Return the [X, Y] coordinate for the center point of the cell that contains the specified text.  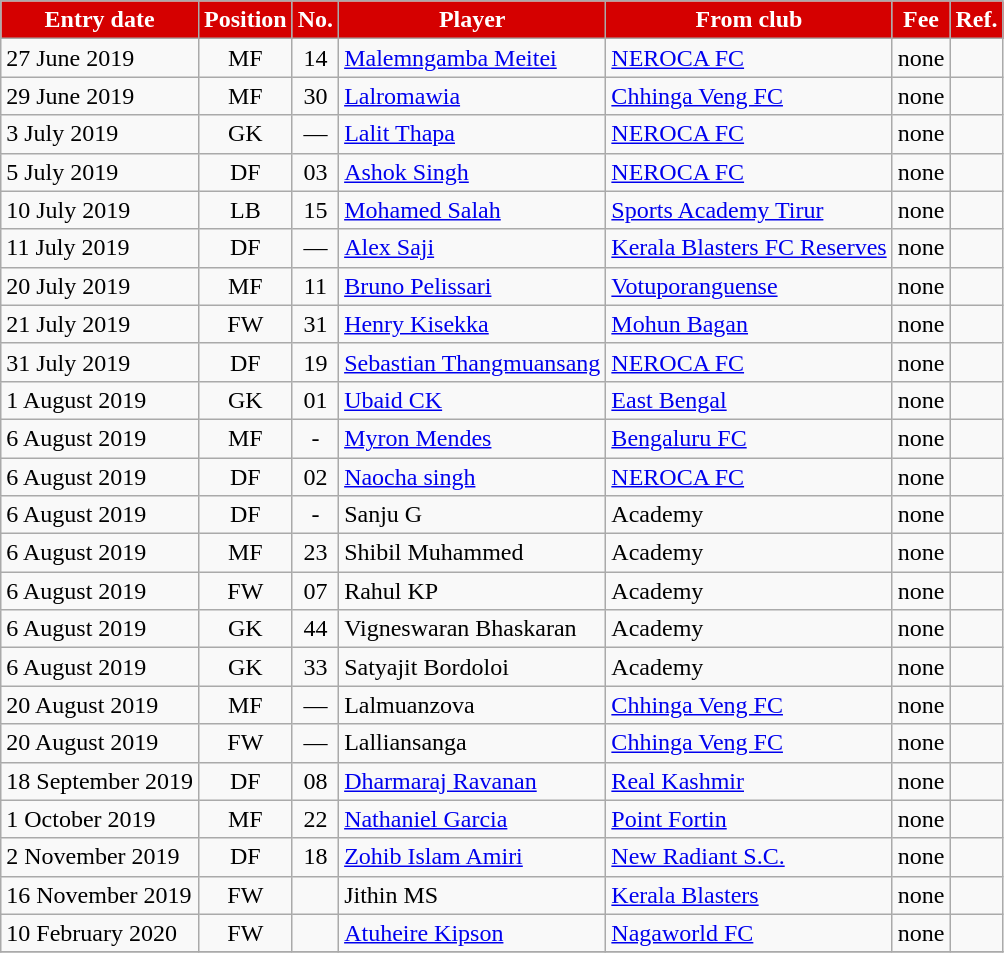
15 [315, 210]
21 July 2019 [100, 324]
Fee [921, 20]
22 [315, 819]
From club [749, 20]
Atuheire Kipson [472, 933]
Ashok Singh [472, 172]
23 [315, 553]
Lalromawia [472, 96]
LB [245, 210]
29 June 2019 [100, 96]
20 July 2019 [100, 286]
Point Fortin [749, 819]
Player [472, 20]
31 [315, 324]
Zohib Islam Amiri [472, 857]
10 July 2019 [100, 210]
Entry date [100, 20]
2 November 2019 [100, 857]
Nathaniel Garcia [472, 819]
11 [315, 286]
Naocha singh [472, 477]
31 July 2019 [100, 362]
01 [315, 400]
Bruno Pelissari [472, 286]
Rahul KP [472, 591]
Ref. [976, 20]
Dharmaraj Ravanan [472, 781]
Malemngamba Meitei [472, 58]
1 October 2019 [100, 819]
Ubaid CK [472, 400]
Lalliansanga [472, 743]
No. [315, 20]
Kerala Blasters [749, 895]
New Radiant S.C. [749, 857]
Jithin MS [472, 895]
08 [315, 781]
33 [315, 667]
Position [245, 20]
Vigneswaran Bhaskaran [472, 629]
10 February 2020 [100, 933]
Satyajit Bordoloi [472, 667]
Lalit Thapa [472, 134]
16 November 2019 [100, 895]
Mohun Bagan [749, 324]
14 [315, 58]
11 July 2019 [100, 248]
Henry Kisekka [472, 324]
19 [315, 362]
02 [315, 477]
18 [315, 857]
Sebastian Thangmuansang [472, 362]
3 July 2019 [100, 134]
Mohamed Salah [472, 210]
44 [315, 629]
Sports Academy Tirur [749, 210]
Votuporanguense [749, 286]
Myron Mendes [472, 438]
East Bengal [749, 400]
07 [315, 591]
Alex Saji [472, 248]
Kerala Blasters FC Reserves [749, 248]
Sanju G [472, 515]
5 July 2019 [100, 172]
27 June 2019 [100, 58]
Nagaworld FC [749, 933]
Bengaluru FC [749, 438]
03 [315, 172]
30 [315, 96]
Lalmuanzova [472, 705]
Real Kashmir [749, 781]
Shibil Muhammed [472, 553]
18 September 2019 [100, 781]
1 August 2019 [100, 400]
